Determine the (x, y) coordinate at the center of the cell enclosing the given text.  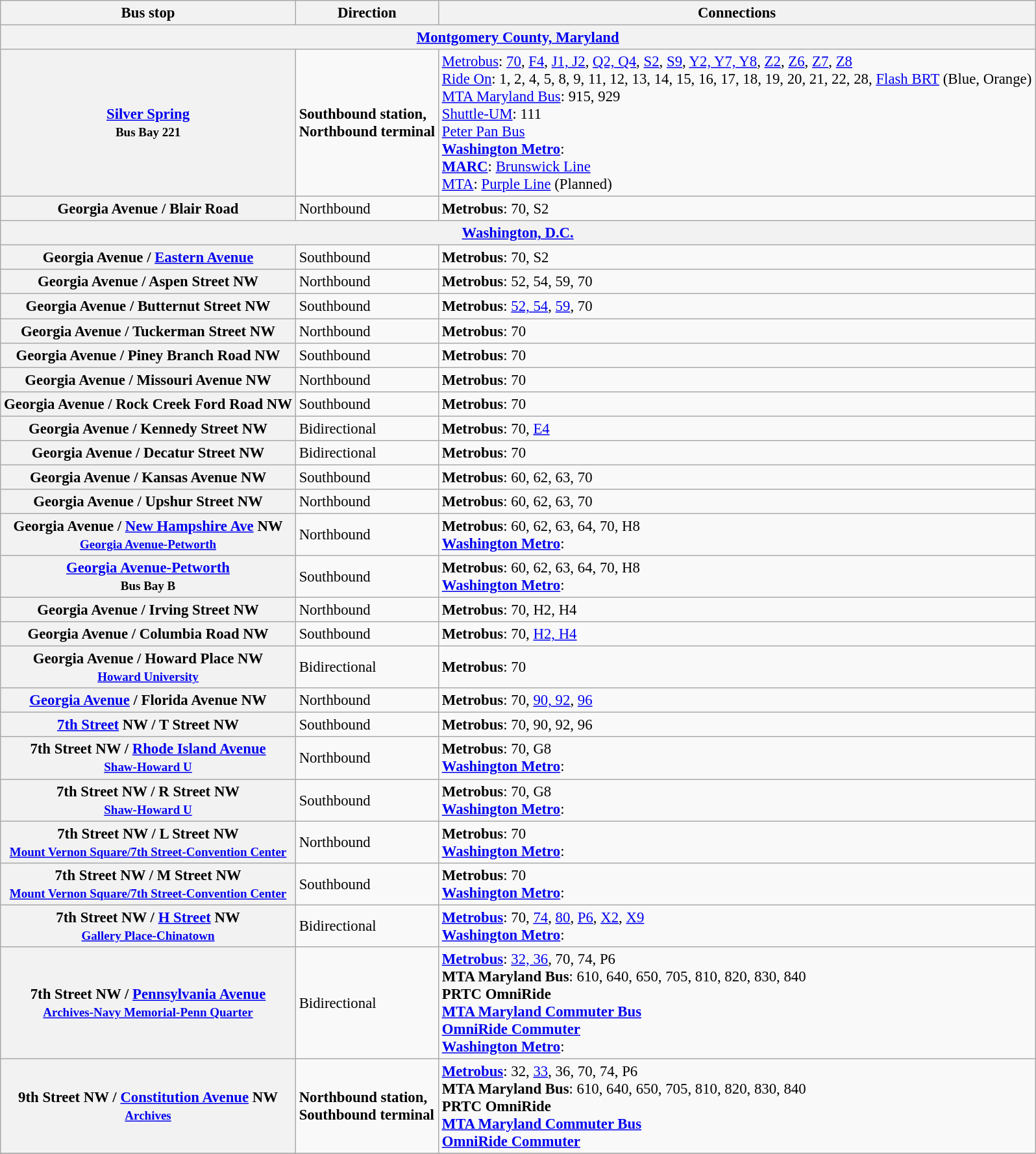
Montgomery County, Maryland (518, 38)
7th Street NW / L Street NWMount Vernon Square/7th Street-Convention Center (148, 842)
Georgia Avenue / Tuckerman Street NW (148, 331)
9th Street NW / Constitution Avenue NWArchives (148, 1106)
7th Street NW / Rhode Island AvenueShaw-Howard U (148, 758)
Georgia Avenue / Eastern Avenue (148, 258)
Georgia Avenue / Kennedy Street NW (148, 428)
Georgia Avenue / Howard Place NWHoward University (148, 667)
Georgia Avenue / New Hampshire Ave NWGeorgia Avenue-Petworth (148, 535)
Georgia Avenue-PetworthBus Bay B (148, 576)
7th Street NW / M Street NWMount Vernon Square/7th Street-Convention Center (148, 884)
Silver SpringBus Bay 221 (148, 123)
7th Street NW / R Street NWShaw-Howard U (148, 800)
Direction (367, 13)
Georgia Avenue / Kansas Avenue NW (148, 477)
Georgia Avenue / Upshur Street NW (148, 502)
Metrobus: 70, E4 (736, 428)
7th Street NW / H Street NWGallery Place-Chinatown (148, 926)
Georgia Avenue / Butternut Street NW (148, 306)
Metrobus: 32, 33, 36, 70, 74, P6 MTA Maryland Bus: 610, 640, 650, 705, 810, 820, 830, 840 PRTC OmniRide MTA Maryland Commuter Bus OmniRide Commuter (736, 1106)
Georgia Avenue / Florida Avenue NW (148, 700)
Metrobus: 70, 74, 80, P6, X2, X9 Washington Metro: (736, 926)
Southbound station,Northbound terminal (367, 123)
Georgia Avenue / Piney Branch Road NW (148, 355)
Georgia Avenue / Columbia Road NW (148, 634)
Bus stop (148, 13)
7th Street NW / T Street NW (148, 725)
Connections (736, 13)
Georgia Avenue / Irving Street NW (148, 610)
Northbound station,Southbound terminal (367, 1106)
Georgia Avenue / Missouri Avenue NW (148, 380)
Georgia Avenue / Rock Creek Ford Road NW (148, 404)
Georgia Avenue / Blair Road (148, 209)
Georgia Avenue / Aspen Street NW (148, 282)
7th Street NW / Pennsylvania AvenueArchives-Navy Memorial-Penn Quarter (148, 1003)
Washington, D.C. (518, 233)
Georgia Avenue / Decatur Street NW (148, 453)
